Return the [X, Y] coordinate for the center point of the cell that contains the specified text.  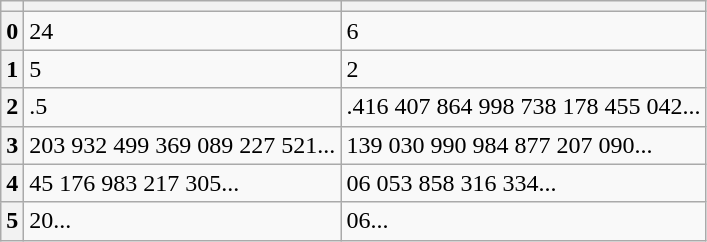
0 [12, 31]
20... [182, 221]
139 030 990 984 877 207 090... [524, 145]
3 [12, 145]
24 [182, 31]
.416 407 864 998 738 178 455 042... [524, 107]
06... [524, 221]
4 [12, 183]
203 932 499 369 089 227 521... [182, 145]
.5 [182, 107]
6 [524, 31]
06 053 858 316 334... [524, 183]
1 [12, 69]
45 176 983 217 305... [182, 183]
